Pinpoint the cell where the given text exists, returning its [x, y] midpoint coordinate. 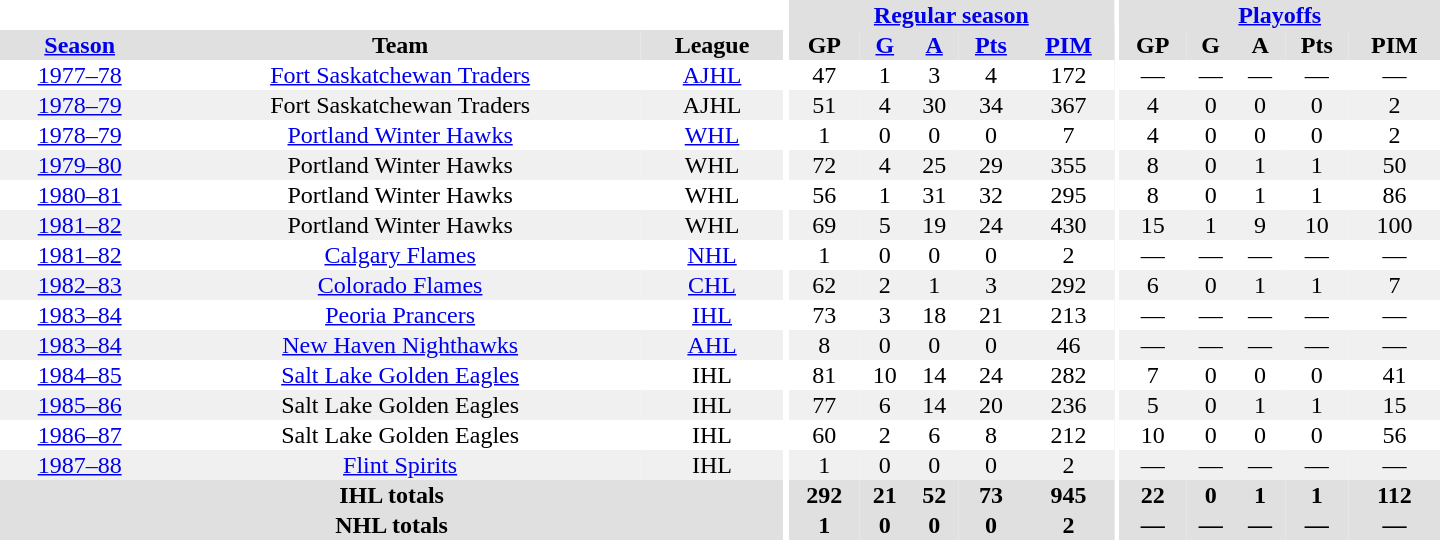
CHL [712, 285]
Team [400, 45]
Peoria Prancers [400, 315]
34 [991, 105]
367 [1068, 105]
172 [1068, 75]
22 [1152, 495]
1985–86 [80, 405]
1982–83 [80, 285]
NHL [712, 255]
31 [934, 195]
1987–88 [80, 465]
112 [1394, 495]
25 [934, 165]
295 [1068, 195]
41 [1394, 375]
81 [824, 375]
NHL totals [392, 525]
9 [1260, 225]
20 [991, 405]
60 [824, 435]
355 [1068, 165]
29 [991, 165]
213 [1068, 315]
50 [1394, 165]
1977–78 [80, 75]
51 [824, 105]
69 [824, 225]
19 [934, 225]
72 [824, 165]
1986–87 [80, 435]
62 [824, 285]
47 [824, 75]
Regular season [952, 15]
18 [934, 315]
Flint Spirits [400, 465]
Season [80, 45]
430 [1068, 225]
Calgary Flames [400, 255]
86 [1394, 195]
1980–81 [80, 195]
945 [1068, 495]
1984–85 [80, 375]
46 [1068, 345]
1979–80 [80, 165]
52 [934, 495]
IHL totals [392, 495]
236 [1068, 405]
League [712, 45]
32 [991, 195]
77 [824, 405]
100 [1394, 225]
New Haven Nighthawks [400, 345]
282 [1068, 375]
Playoffs [1280, 15]
Colorado Flames [400, 285]
30 [934, 105]
212 [1068, 435]
AHL [712, 345]
